Return (x, y) of the center of cell containing provided text 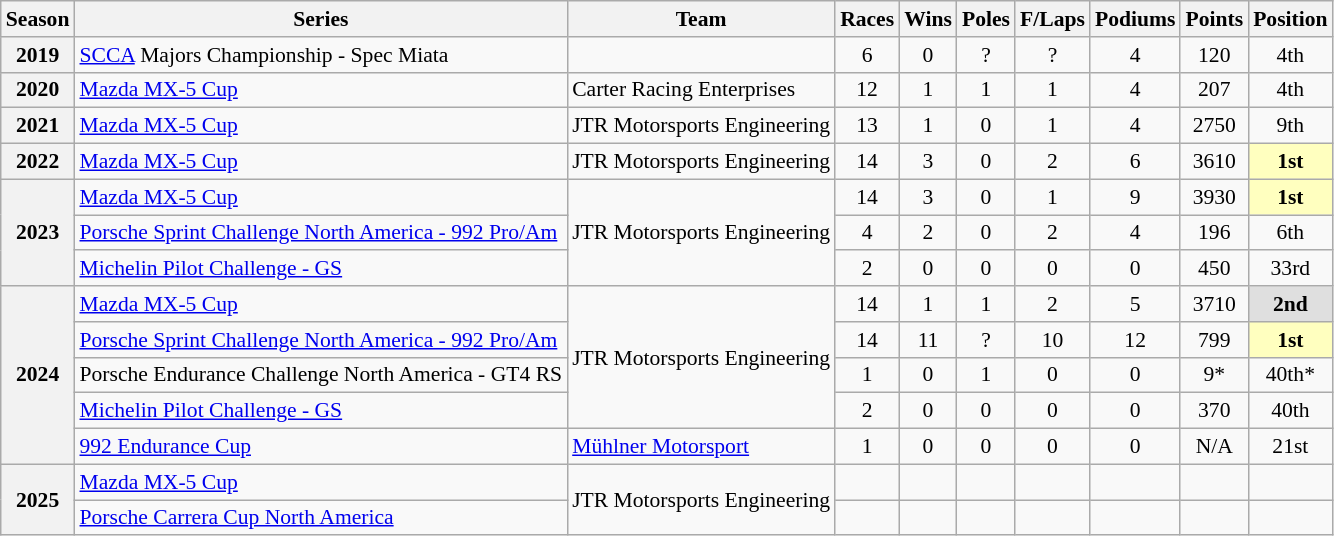
2024 (38, 375)
992 Endurance Cup (320, 447)
10 (1052, 340)
Series (320, 19)
Season (38, 19)
Carter Racing Enterprises (701, 90)
370 (1214, 411)
2023 (38, 232)
40th (1290, 411)
2019 (38, 55)
N/A (1214, 447)
F/Laps (1052, 19)
3710 (1214, 304)
2020 (38, 90)
2750 (1214, 126)
Porsche Carrera Cup North America (320, 518)
SCCA Majors Championship - Spec Miata (320, 55)
3610 (1214, 162)
Wins (928, 19)
120 (1214, 55)
11 (928, 340)
6th (1290, 233)
33rd (1290, 269)
13 (867, 126)
799 (1214, 340)
Mühlner Motorsport (701, 447)
196 (1214, 233)
Races (867, 19)
Porsche Endurance Challenge North America - GT4 RS (320, 375)
Poles (986, 19)
Position (1290, 19)
2022 (38, 162)
9 (1136, 197)
40th* (1290, 375)
450 (1214, 269)
Points (1214, 19)
2025 (38, 500)
21st (1290, 447)
207 (1214, 90)
2021 (38, 126)
2nd (1290, 304)
3930 (1214, 197)
Podiums (1136, 19)
9* (1214, 375)
9th (1290, 126)
5 (1136, 304)
Team (701, 19)
